Provide the [x, y] coordinate of the cell's center where the given text is located.  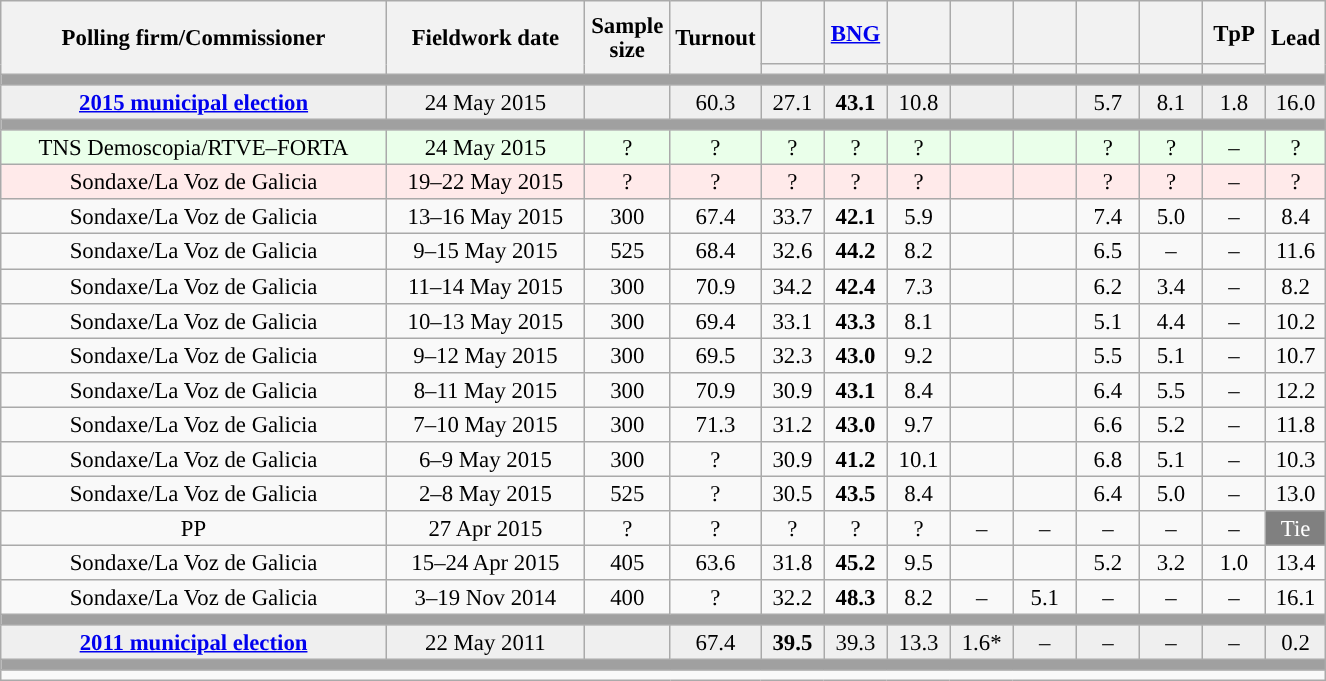
41.2 [856, 460]
60.3 [716, 102]
11.8 [1296, 424]
0.2 [1296, 642]
30.5 [792, 494]
31.2 [792, 424]
16.1 [1296, 598]
6–9 May 2015 [485, 460]
32.2 [792, 598]
19–22 May 2015 [485, 182]
5.7 [1108, 102]
TpP [1234, 32]
13–16 May 2015 [485, 218]
9.5 [918, 562]
Fieldwork date [485, 38]
Lead [1296, 38]
10.7 [1296, 356]
3.4 [1170, 286]
33.1 [792, 320]
32.3 [792, 356]
5.9 [918, 218]
13.3 [918, 642]
27 Apr 2015 [485, 528]
44.2 [856, 252]
31.8 [792, 562]
69.4 [716, 320]
63.6 [716, 562]
2011 municipal election [194, 642]
2–8 May 2015 [485, 494]
TNS Demoscopia/RTVE–FORTA [194, 148]
1.6* [982, 642]
2015 municipal election [194, 102]
10.2 [1296, 320]
11–14 May 2015 [485, 286]
3.2 [1170, 562]
4.4 [1170, 320]
69.5 [716, 356]
71.3 [716, 424]
11.6 [1296, 252]
Sample size [627, 38]
68.4 [716, 252]
34.2 [792, 286]
43.3 [856, 320]
10.3 [1296, 460]
10.8 [918, 102]
27.1 [792, 102]
48.3 [856, 598]
22 May 2011 [485, 642]
9–15 May 2015 [485, 252]
9–12 May 2015 [485, 356]
7.4 [1108, 218]
PP [194, 528]
1.8 [1234, 102]
45.2 [856, 562]
43.5 [856, 494]
42.4 [856, 286]
7.3 [918, 286]
13.0 [1296, 494]
Turnout [716, 38]
10–13 May 2015 [485, 320]
13.4 [1296, 562]
6.2 [1108, 286]
39.5 [792, 642]
12.2 [1296, 390]
Polling firm/Commissioner [194, 38]
8–11 May 2015 [485, 390]
33.7 [792, 218]
9.7 [918, 424]
405 [627, 562]
6.5 [1108, 252]
32.6 [792, 252]
6.8 [1108, 460]
42.1 [856, 218]
Tie [1296, 528]
1.0 [1234, 562]
15–24 Apr 2015 [485, 562]
39.3 [856, 642]
BNG [856, 32]
7–10 May 2015 [485, 424]
10.1 [918, 460]
9.2 [918, 356]
16.0 [1296, 102]
3–19 Nov 2014 [485, 598]
400 [627, 598]
6.6 [1108, 424]
